Detect which cell encompasses the target text, then output its [X, Y] center coordinate. 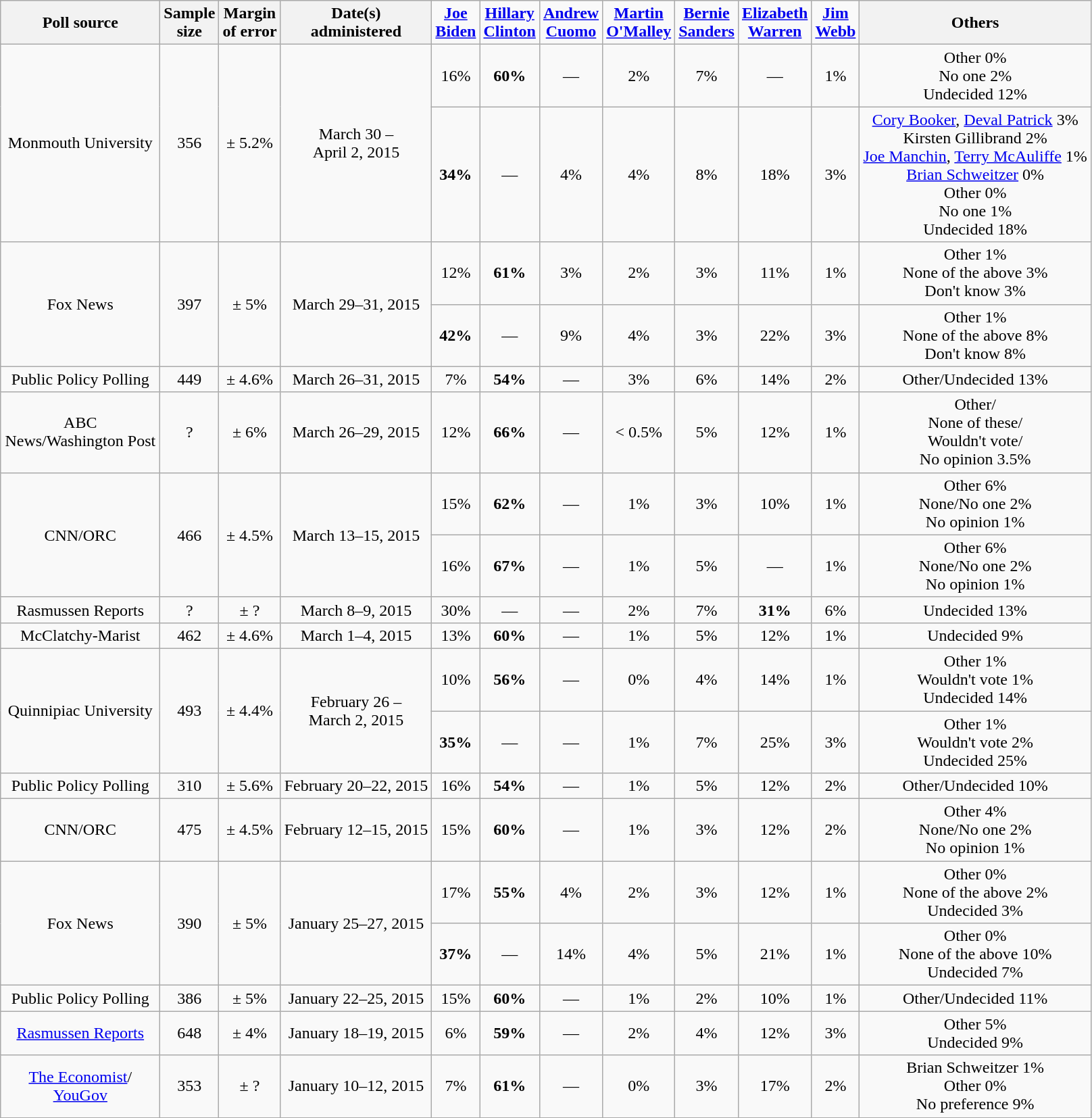
18% [774, 174]
JimWebb [835, 23]
Other 1%None of the above 3%Don't know 3% [975, 273]
January 22–25, 2015 [356, 998]
± 5.2% [250, 143]
Other/Undecided 10% [975, 786]
493 [189, 710]
Cory Booker, Deval Patrick 3%Kirsten Gillibrand 2%Joe Manchin, Terry McAuliffe 1%Brian Schweitzer 0%Other 0%No one 1%Undecided 18% [975, 174]
January 18–19, 2015 [356, 1033]
37% [455, 954]
HillaryClinton [510, 23]
Other 0%None of the above 10%Undecided 7% [975, 954]
8% [707, 174]
462 [189, 635]
Other 4%None/No one 2%No opinion 1% [975, 830]
Brian Schweitzer 1%Other 0%No preference 9% [975, 1086]
Monmouth University [80, 143]
Others [975, 23]
397 [189, 304]
Poll source [80, 23]
February 12–15, 2015 [356, 830]
11% [774, 273]
± 6% [250, 433]
55% [510, 892]
March 26–29, 2015 [356, 433]
ABC News/Washington Post [80, 433]
March 8–9, 2015 [356, 610]
AndrewCuomo [570, 23]
Other 1%None of the above 8%Don't know 8% [975, 335]
February 26 –March 2, 2015 [356, 710]
356 [189, 143]
353 [189, 1086]
March 26–31, 2015 [356, 379]
January 25–27, 2015 [356, 923]
Other 1%Wouldn't vote 2%Undecided 25% [975, 742]
± 4% [250, 1033]
62% [510, 504]
34% [455, 174]
Margin of error [250, 23]
Other 1%Wouldn't vote 1%Undecided 14% [975, 679]
56% [510, 679]
March 13–15, 2015 [356, 535]
March 29–31, 2015 [356, 304]
Other/Undecided 11% [975, 998]
McClatchy-Marist [80, 635]
January 10–12, 2015 [356, 1086]
± 4.4% [250, 710]
Other 0%No one 2%Undecided 12% [975, 76]
42% [455, 335]
BernieSanders [707, 23]
59% [510, 1033]
67% [510, 566]
25% [774, 742]
13% [455, 635]
± 5.6% [250, 786]
Undecided 13% [975, 610]
Other 5%Undecided 9% [975, 1033]
390 [189, 923]
ElizabethWarren [774, 23]
648 [189, 1033]
475 [189, 830]
February 20–22, 2015 [356, 786]
Other/None of these/Wouldn't vote/No opinion 3.5% [975, 433]
310 [189, 786]
MartinO'Malley [639, 23]
JoeBiden [455, 23]
21% [774, 954]
30% [455, 610]
Undecided 9% [975, 635]
22% [774, 335]
466 [189, 535]
35% [455, 742]
< 0.5% [639, 433]
The Economist/YouGov [80, 1086]
Other 0%None of the above 2%Undecided 3% [975, 892]
66% [510, 433]
Other/Undecided 13% [975, 379]
Date(s) administered [356, 23]
Samplesize [189, 23]
Quinnipiac University [80, 710]
9% [570, 335]
386 [189, 998]
March 30 –April 2, 2015 [356, 143]
March 1–4, 2015 [356, 635]
31% [774, 610]
449 [189, 379]
